Return [X, Y] of the center of cell containing provided text 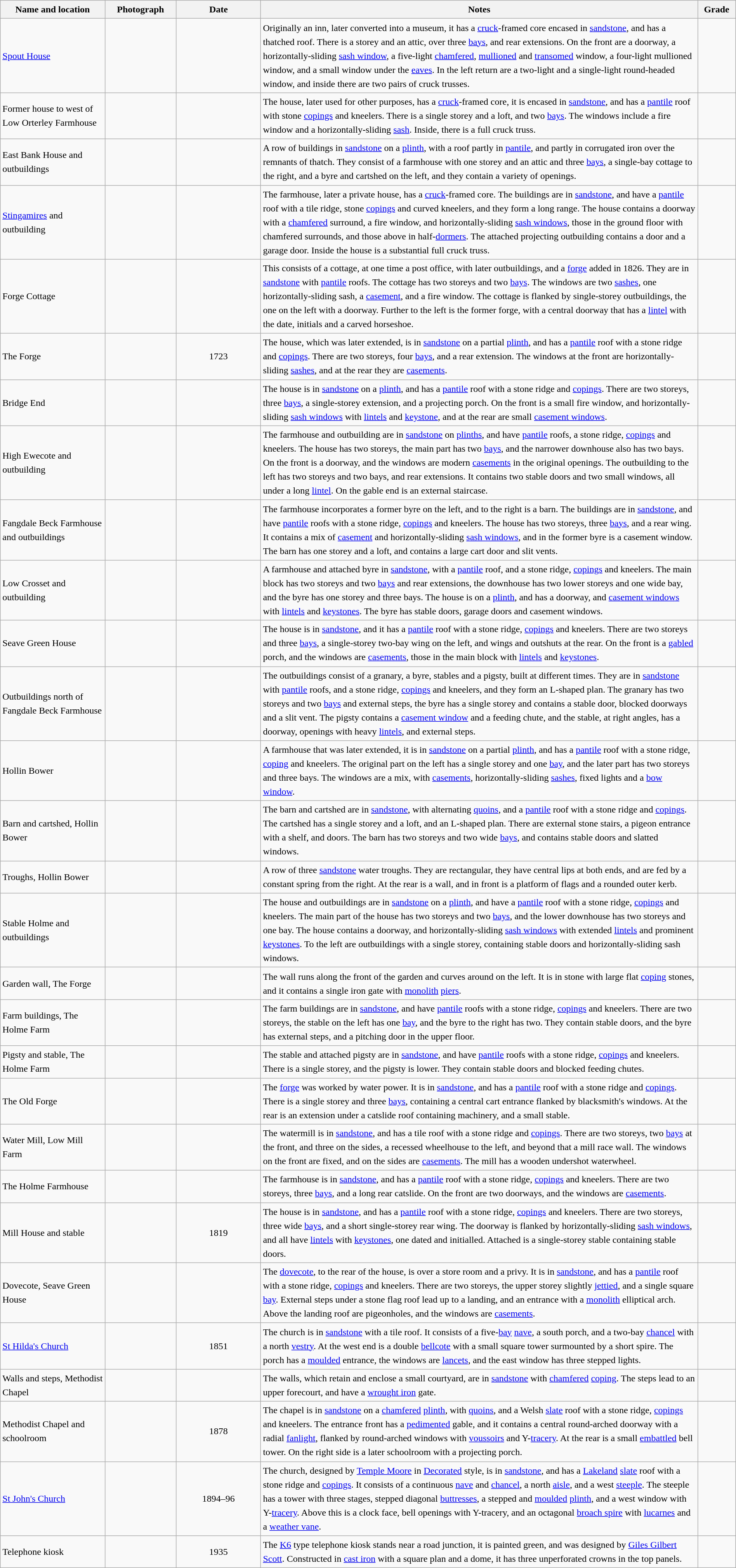
Telephone kiosk [53, 1552]
Forge Cottage [53, 296]
Stable Holme and outbuildings [53, 930]
1894–96 [219, 1499]
Bridge End [53, 403]
Dovecote, Seave Green House [53, 1293]
Spout House [53, 56]
Mill House and stable [53, 1232]
Water Mill, Low Mill Farm [53, 1147]
Date [219, 9]
The Old Forge [53, 1101]
1851 [219, 1346]
Photograph [141, 9]
Seave Green House [53, 643]
Walls and steps, Methodist Chapel [53, 1385]
1723 [219, 356]
Name and location [53, 9]
The Holme Farmhouse [53, 1187]
High Ewecote and outbuilding [53, 463]
The Forge [53, 356]
1819 [219, 1232]
Methodist Chapel and schoolroom [53, 1431]
Low Crosset and outbuilding [53, 590]
Outbuildings north of Fangdale Beck Farmhouse [53, 704]
St John's Church [53, 1499]
Garden wall, The Forge [53, 983]
Stingamires and outbuilding [53, 222]
East Bank House and outbuildings [53, 162]
Notes [479, 9]
Barn and cartshed, Hollin Bower [53, 831]
1935 [219, 1552]
Former house to west of Low Orterley Farmhouse [53, 116]
Troughs, Hollin Bower [53, 877]
Grade [717, 9]
Farm buildings, The Holme Farm [53, 1023]
1878 [219, 1431]
Hollin Bower [53, 771]
Pigsty and stable, The Holme Farm [53, 1062]
St Hilda's Church [53, 1346]
Fangdale Beck Farmhouse and outbuildings [53, 530]
